Determine the [x, y] coordinate at the center of the cell enclosing the given text.  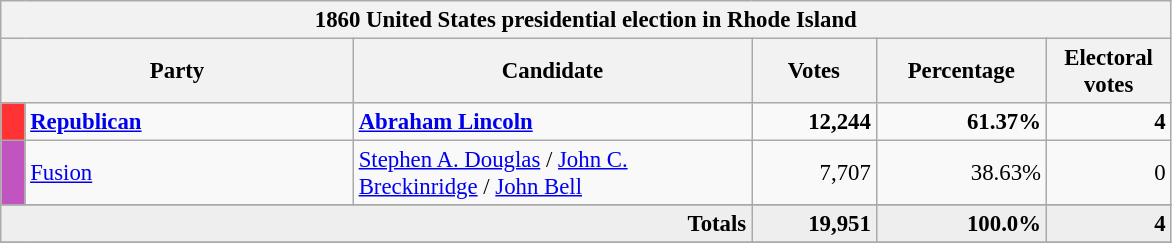
38.63% [961, 174]
Party [178, 72]
Votes [814, 72]
Stephen A. Douglas / John C. Breckinridge / John Bell [552, 174]
Percentage [961, 72]
0 [1108, 174]
Abraham Lincoln [552, 122]
61.37% [961, 122]
Republican [189, 122]
19,951 [814, 224]
7,707 [814, 174]
1860 United States presidential election in Rhode Island [586, 20]
12,244 [814, 122]
Totals [376, 224]
100.0% [961, 224]
Candidate [552, 72]
Electoral votes [1108, 72]
Fusion [189, 174]
